From the cell containing the given text, extract its center point as [X, Y] coordinate. 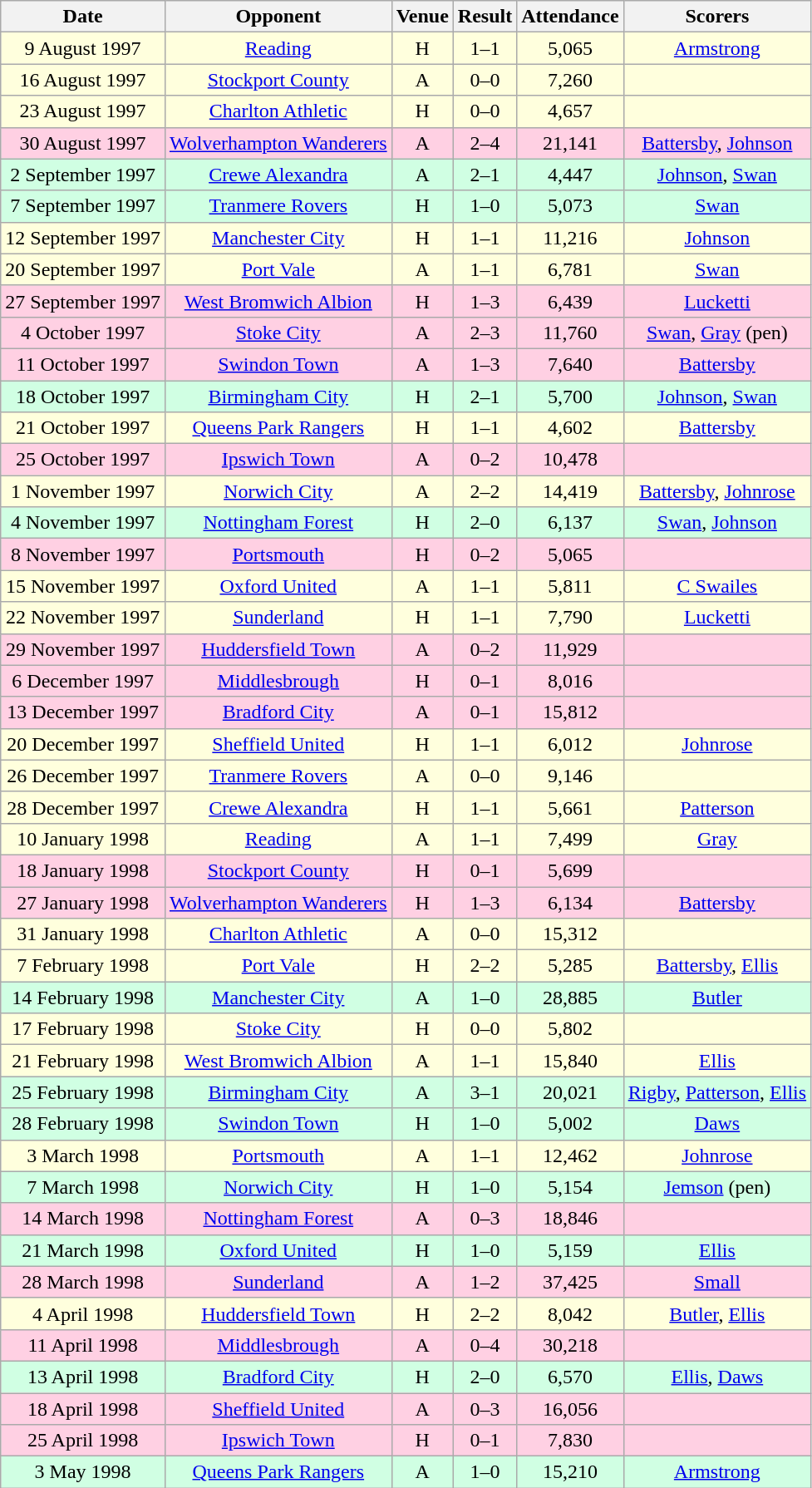
13 April 1998 [83, 1377]
7,260 [570, 80]
Venue [422, 17]
29 November 1997 [83, 649]
13 December 1997 [83, 712]
4 October 1997 [83, 333]
20 September 1997 [83, 269]
3 May 1998 [83, 1472]
14 February 1998 [83, 998]
30 August 1997 [83, 143]
0–4 [485, 1345]
7,830 [570, 1441]
5,285 [570, 966]
8,042 [570, 1313]
Butler [717, 998]
Swan, Gray (pen) [717, 333]
Small [717, 1282]
3 March 1998 [83, 1155]
30,218 [570, 1345]
14 March 1998 [83, 1219]
11 October 1997 [83, 364]
8 November 1997 [83, 554]
5,661 [570, 807]
7,640 [570, 364]
Battersby, Ellis [717, 966]
11 April 1998 [83, 1345]
11,760 [570, 333]
10 January 1998 [83, 839]
25 October 1997 [83, 460]
6,781 [570, 269]
1 November 1997 [83, 491]
Date [83, 17]
21 February 1998 [83, 1061]
Result [485, 17]
5,159 [570, 1250]
Daws [717, 1124]
20 December 1997 [83, 744]
12 September 1997 [83, 238]
10,478 [570, 460]
Rigby, Patterson, Ellis [717, 1092]
18 April 1998 [83, 1409]
Johnson [717, 238]
Gray [717, 839]
C Swailes [717, 586]
5,802 [570, 1029]
28 March 1998 [83, 1282]
Jemson (pen) [717, 1187]
2 September 1997 [83, 175]
21 March 1998 [83, 1250]
Scorers [717, 17]
7,499 [570, 839]
15,840 [570, 1061]
6 December 1997 [83, 681]
4,657 [570, 111]
20,021 [570, 1092]
15,312 [570, 934]
25 February 1998 [83, 1092]
23 August 1997 [83, 111]
21 October 1997 [83, 428]
28,885 [570, 998]
26 December 1997 [83, 776]
11,929 [570, 649]
18 October 1997 [83, 397]
4 November 1997 [83, 523]
5,700 [570, 397]
2–4 [485, 143]
7 March 1998 [83, 1187]
6,570 [570, 1377]
15 November 1997 [83, 586]
5,002 [570, 1124]
22 November 1997 [83, 618]
Battersby, Johnson [717, 143]
27 January 1998 [83, 902]
15,812 [570, 712]
6,134 [570, 902]
7 September 1997 [83, 206]
21,141 [570, 143]
25 April 1998 [83, 1441]
18,846 [570, 1219]
4,602 [570, 428]
9 August 1997 [83, 48]
14,419 [570, 491]
9,146 [570, 776]
5,811 [570, 586]
5,073 [570, 206]
17 February 1998 [83, 1029]
6,137 [570, 523]
Attendance [570, 17]
Opponent [278, 17]
2–3 [485, 333]
7 February 1998 [83, 966]
27 September 1997 [83, 301]
8,016 [570, 681]
1–2 [485, 1282]
6,012 [570, 744]
15,210 [570, 1472]
3–1 [485, 1092]
11,216 [570, 238]
31 January 1998 [83, 934]
18 January 1998 [83, 870]
28 December 1997 [83, 807]
16,056 [570, 1409]
6,439 [570, 301]
5,154 [570, 1187]
Battersby, Johnrose [717, 491]
16 August 1997 [83, 80]
28 February 1998 [83, 1124]
Ellis, Daws [717, 1377]
37,425 [570, 1282]
Swan, Johnson [717, 523]
4 April 1998 [83, 1313]
7,790 [570, 618]
4,447 [570, 175]
5,699 [570, 870]
Butler, Ellis [717, 1313]
Patterson [717, 807]
12,462 [570, 1155]
